For the text-containing cell, return its midpoint in [x, y] coordinate format. 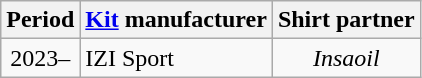
2023– [40, 58]
Period [40, 20]
IZI Sport [176, 58]
Kit manufacturer [176, 20]
Insaoil [346, 58]
Shirt partner [346, 20]
